Pinpoint the cell where the given text exists, returning its (x, y) midpoint coordinate. 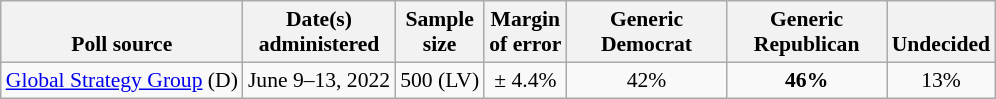
Samplesize (440, 32)
GenericDemocrat (646, 32)
500 (LV) (440, 80)
June 9–13, 2022 (319, 80)
GenericRepublican (807, 32)
Poll source (122, 32)
46% (807, 80)
Marginof error (525, 32)
Global Strategy Group (D) (122, 80)
13% (941, 80)
± 4.4% (525, 80)
Date(s)administered (319, 32)
42% (646, 80)
Undecided (941, 32)
